Return (X, Y) of the center of cell containing provided text 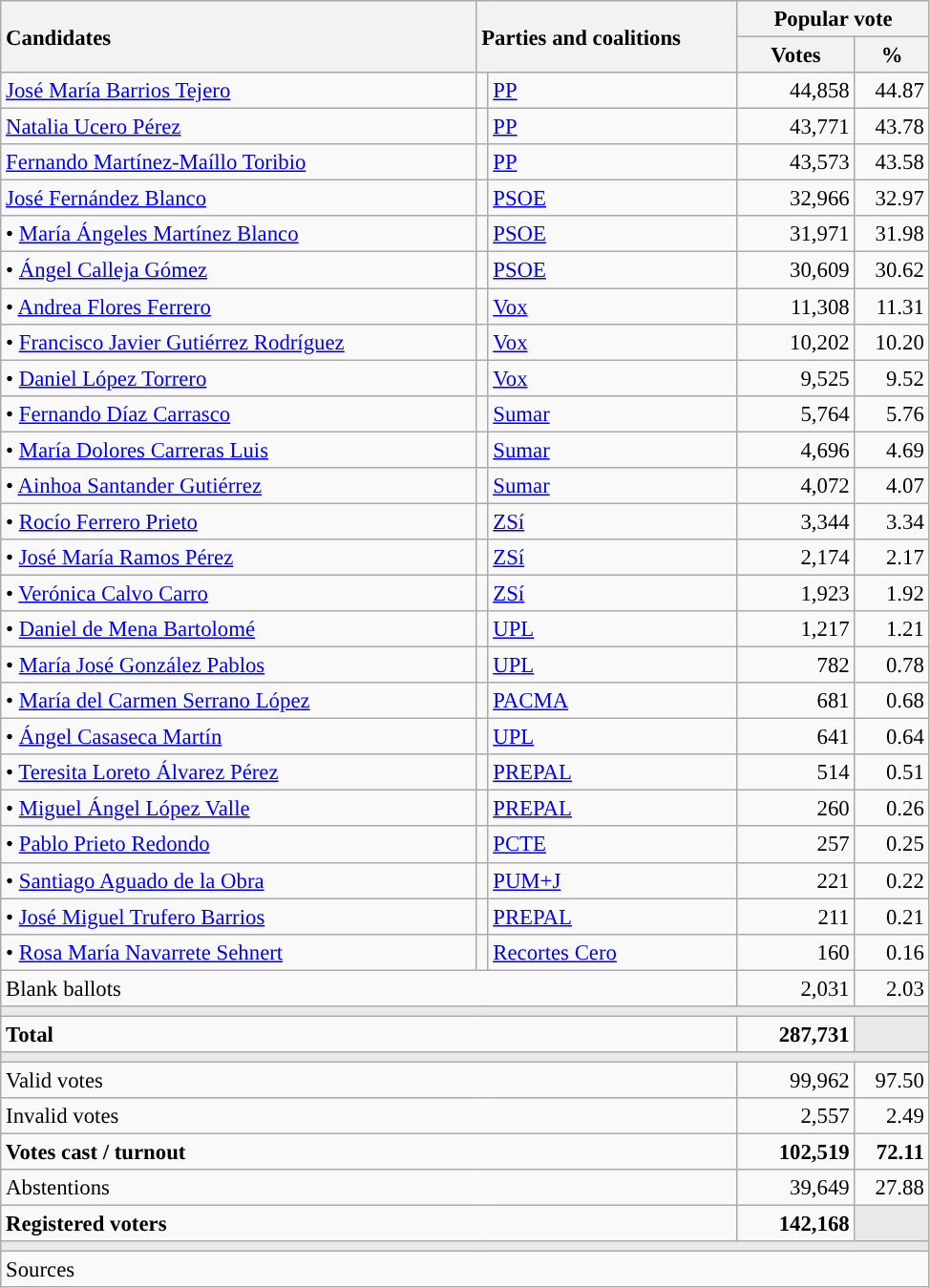
1.92 (892, 593)
• Rosa María Navarrete Sehnert (239, 952)
32.97 (892, 199)
1.21 (892, 629)
2.03 (892, 988)
Blank ballots (369, 988)
257 (796, 845)
• María José González Pablos (239, 665)
José María Barrios Tejero (239, 91)
• Daniel de Mena Bartolomé (239, 629)
Votes (796, 55)
• Ainhoa Santander Gutiérrez (239, 486)
0.78 (892, 665)
2,174 (796, 558)
1,217 (796, 629)
27.88 (892, 1188)
641 (796, 737)
Abstentions (369, 1188)
43,573 (796, 162)
30.62 (892, 270)
4.69 (892, 450)
PACMA (613, 701)
Invalid votes (369, 1116)
• Rocío Ferrero Prieto (239, 521)
1,923 (796, 593)
• Teresita Loreto Álvarez Pérez (239, 772)
0.26 (892, 809)
• María del Carmen Serrano López (239, 701)
Total (369, 1034)
0.21 (892, 917)
• Fernando Díaz Carrasco (239, 413)
• María Dolores Carreras Luis (239, 450)
72.11 (892, 1152)
• Pablo Prieto Redondo (239, 845)
Natalia Ucero Pérez (239, 127)
43,771 (796, 127)
• Verónica Calvo Carro (239, 593)
681 (796, 701)
Parties and coalitions (607, 36)
31.98 (892, 234)
Popular vote (833, 19)
Registered voters (369, 1224)
43.58 (892, 162)
• Daniel López Torrero (239, 378)
0.25 (892, 845)
99,962 (796, 1080)
Recortes Cero (613, 952)
142,168 (796, 1224)
2.49 (892, 1116)
9,525 (796, 378)
• María Ángeles Martínez Blanco (239, 234)
0.64 (892, 737)
4.07 (892, 486)
782 (796, 665)
José Fernández Blanco (239, 199)
2,031 (796, 988)
10,202 (796, 342)
0.22 (892, 880)
11.31 (892, 306)
221 (796, 880)
9.52 (892, 378)
3.34 (892, 521)
2.17 (892, 558)
• José Miguel Trufero Barrios (239, 917)
Votes cast / turnout (369, 1152)
102,519 (796, 1152)
Candidates (239, 36)
• Ángel Calleja Gómez (239, 270)
0.68 (892, 701)
PCTE (613, 845)
39,649 (796, 1188)
5.76 (892, 413)
4,696 (796, 450)
• José María Ramos Pérez (239, 558)
10.20 (892, 342)
• Miguel Ángel López Valle (239, 809)
97.50 (892, 1080)
260 (796, 809)
Sources (465, 1270)
43.78 (892, 127)
3,344 (796, 521)
2,557 (796, 1116)
0.16 (892, 952)
0.51 (892, 772)
5,764 (796, 413)
44.87 (892, 91)
44,858 (796, 91)
• Santiago Aguado de la Obra (239, 880)
211 (796, 917)
31,971 (796, 234)
• Andrea Flores Ferrero (239, 306)
• Ángel Casaseca Martín (239, 737)
• Francisco Javier Gutiérrez Rodríguez (239, 342)
514 (796, 772)
287,731 (796, 1034)
% (892, 55)
160 (796, 952)
30,609 (796, 270)
PUM+J (613, 880)
Valid votes (369, 1080)
Fernando Martínez-Maíllo Toribio (239, 162)
32,966 (796, 199)
4,072 (796, 486)
11,308 (796, 306)
